Pinpoint the cell where the given text exists, returning its [x, y] midpoint coordinate. 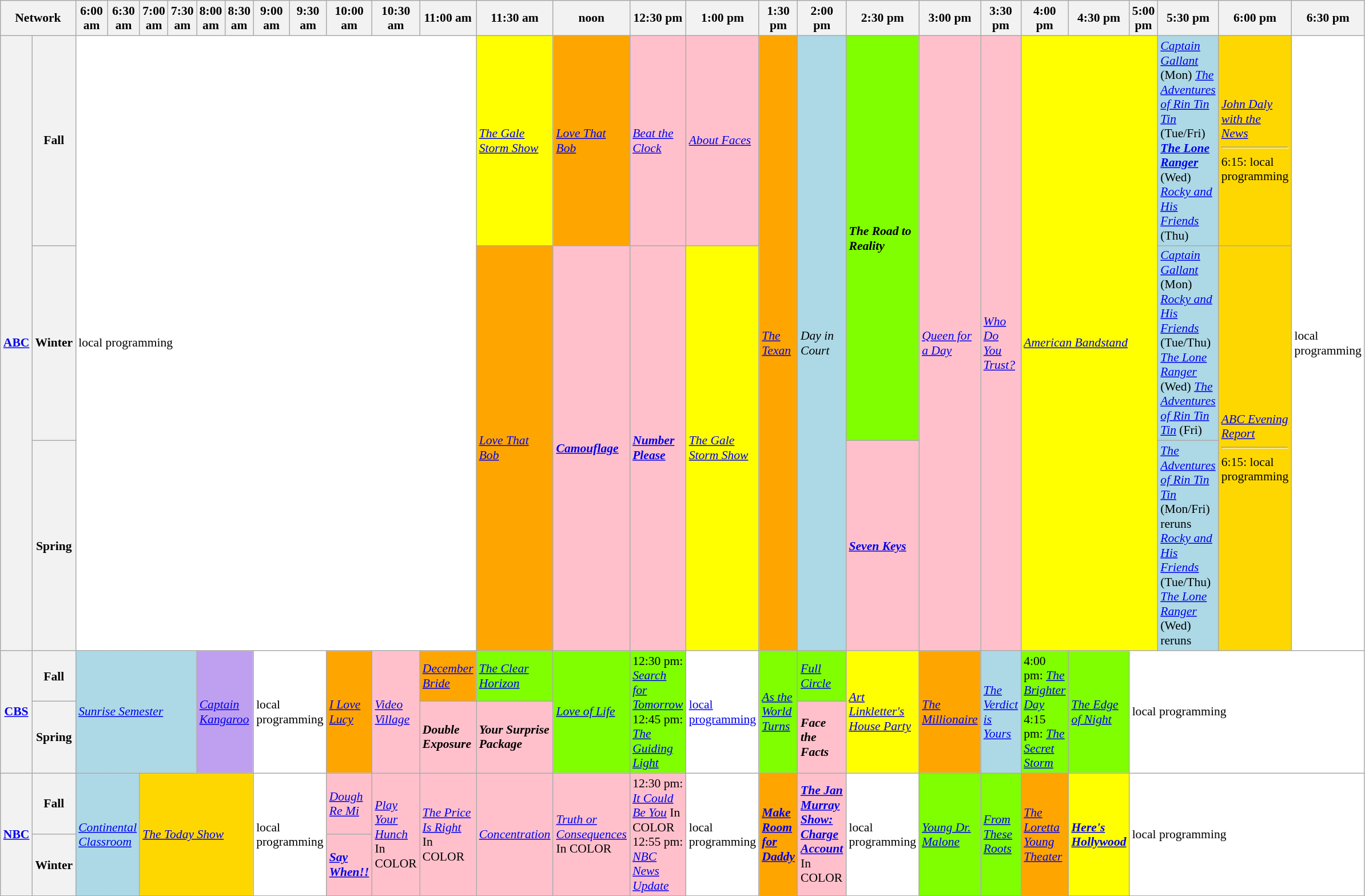
John Daly with the News6:15: local programming [1255, 141]
As the World Turns [778, 712]
Seven Keys [882, 545]
2:30 pm [882, 18]
Number Please [658, 448]
ABC [17, 343]
Camouflage [591, 448]
Love of Life [591, 712]
Concentration [515, 834]
1:30 pm [778, 18]
4:00 pm: The Brighter Day4:15 pm: The Secret Storm [1044, 712]
Captain Kangaroo [225, 712]
Say When!! [349, 865]
4:00 pm [1044, 18]
5:00 pm [1144, 18]
7:00 am [154, 18]
6:30 am [124, 18]
10:00 am [349, 18]
Network [38, 18]
Play Your Hunch In COLOR [396, 834]
Queen for a Day [950, 343]
Young Dr. Malone [950, 834]
Sunrise Semester [136, 712]
8:00 am [211, 18]
Captain Gallant (Mon) Rocky and His Friends (Tue/Thu) The Lone Ranger (Wed) The Adventures of Rin Tin Tin (Fri) [1188, 343]
The Millionaire [950, 712]
The Road to Reality [882, 238]
Truth or Consequences In COLOR [591, 834]
6:00 pm [1255, 18]
Captain Gallant (Mon) The Adventures of Rin Tin Tin (Tue/Fri) The Lone Ranger (Wed) Rocky and His Friends (Thu) [1188, 141]
Art Linkletter's House Party [882, 712]
9:00 am [271, 18]
Your Surprise Package [515, 738]
Day in Court [822, 343]
Dough Re Mi [349, 804]
The Price Is Right In COLOR [448, 834]
CBS [17, 712]
Continental Classroom [108, 834]
The Clear Horizon [515, 676]
The Adventures of Rin Tin Tin (Mon/Fri) reruns Rocky and His Friends (Tue/Thu) The Lone Ranger (Wed) reruns [1188, 545]
The Texan [778, 343]
Who Do You Trust? [1001, 343]
6:00 am [91, 18]
Full Circle [822, 676]
From These Roots [1001, 834]
American Bandstand [1089, 343]
3:00 pm [950, 18]
12:30 pm: Search for Tomorrow12:45 pm: The Guiding Light [658, 712]
8:30 am [239, 18]
Face the Facts [822, 738]
Make Room for Daddy [778, 834]
6:30 pm [1328, 18]
Video Village [396, 712]
4:30 pm [1099, 18]
1:00 pm [723, 18]
3:30 pm [1001, 18]
The Edge of Night [1099, 712]
11:00 am [448, 18]
5:30 pm [1188, 18]
The Verdict is Yours [1001, 712]
11:30 am [515, 18]
About Faces [723, 141]
The Jan Murray Show: Charge Account In COLOR [822, 834]
12:30 pm [658, 18]
The Loretta Young Theater [1044, 834]
9:30 am [308, 18]
NBC [17, 834]
7:30 am [182, 18]
December Bride [448, 676]
12:30 pm: It Could Be You In COLOR12:55 pm: NBC News Update [658, 834]
The Today Show [197, 834]
2:00 pm [822, 18]
ABC Evening Report6:15: local programming [1255, 448]
I Love Lucy [349, 712]
Beat the Clock [658, 141]
10:30 am [396, 18]
noon [591, 18]
Here's Hollywood [1099, 834]
Double Exposure [448, 738]
